From the cell containing the given text, extract its center point as [x, y] coordinate. 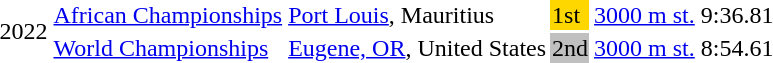
African Championships [168, 15]
1st [570, 15]
World Championships [168, 48]
Eugene, OR, United States [418, 48]
2nd [570, 48]
Port Louis, Mauritius [418, 15]
